Find where the given text appears and provide that cell's center as (X, Y) coordinate. 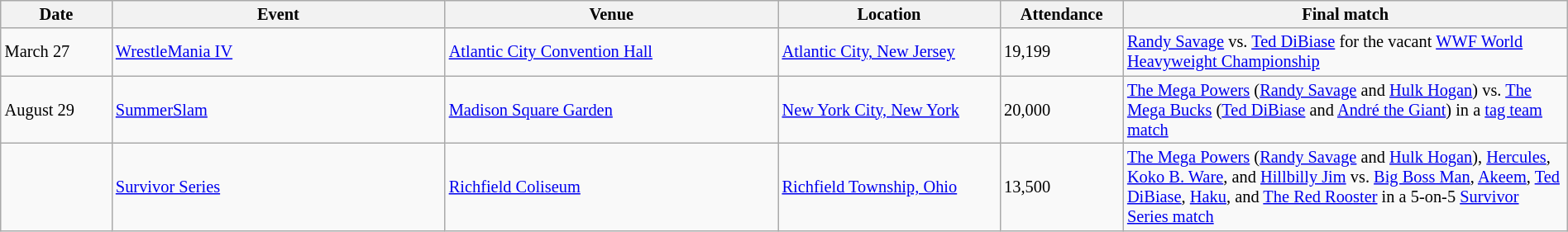
Venue (612, 14)
19,199 (1062, 52)
Attendance (1062, 14)
Randy Savage vs. Ted DiBiase for the vacant WWF World Heavyweight Championship (1345, 52)
Madison Square Garden (612, 110)
Atlantic City Convention Hall (612, 52)
Final match (1345, 14)
20,000 (1062, 110)
Location (890, 14)
WrestleMania IV (278, 52)
Date (56, 14)
The Mega Powers (Randy Savage and Hulk Hogan) vs. The Mega Bucks (Ted DiBiase and André the Giant) in a tag team match (1345, 110)
SummerSlam (278, 110)
August 29 (56, 110)
Event (278, 14)
Survivor Series (278, 187)
13,500 (1062, 187)
Richfield Coliseum (612, 187)
Richfield Township, Ohio (890, 187)
New York City, New York (890, 110)
Atlantic City, New Jersey (890, 52)
March 27 (56, 52)
